Identify which cell holds the provided text, then report its (X, Y) central coordinate. 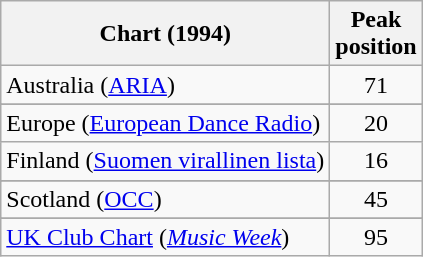
16 (376, 161)
Australia (ARIA) (166, 85)
45 (376, 199)
UK Club Chart (Music Week) (166, 237)
Peakposition (376, 34)
Scotland (OCC) (166, 199)
95 (376, 237)
71 (376, 85)
Chart (1994) (166, 34)
20 (376, 123)
Europe (European Dance Radio) (166, 123)
Finland (Suomen virallinen lista) (166, 161)
